Return [x, y] of the center of cell containing provided text 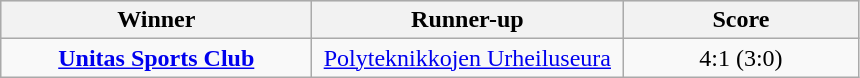
Winner [156, 20]
Polyteknikkojen Urheiluseura [468, 58]
Runner-up [468, 20]
4:1 (3:0) [741, 58]
Unitas Sports Club [156, 58]
Score [741, 20]
